Pinpoint the cell where the given text exists, returning its (x, y) midpoint coordinate. 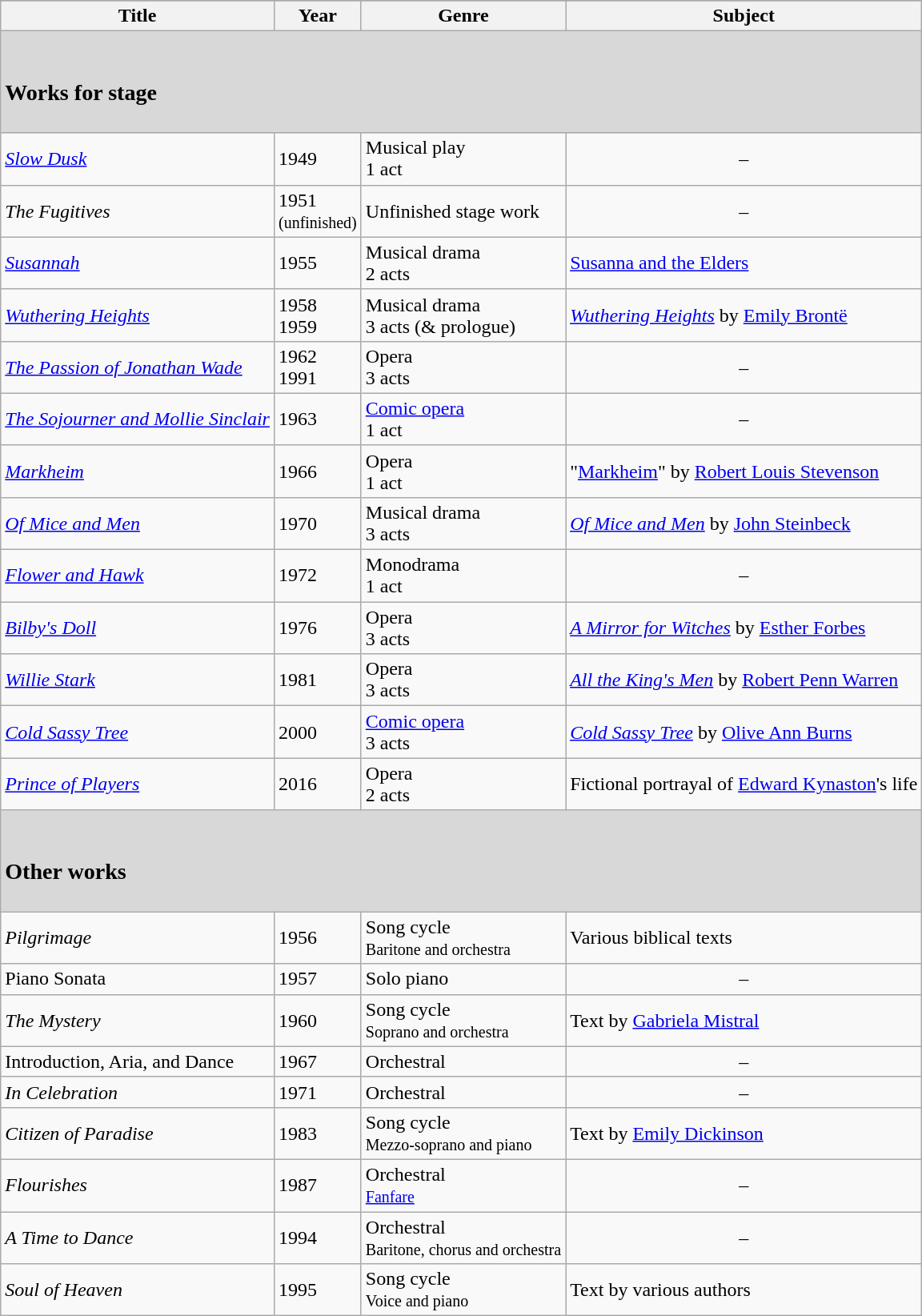
Of Mice and Men (138, 524)
Wuthering Heights (138, 315)
The Mystery (138, 1020)
1967 (317, 1061)
Song cycleBaritone and orchestra (463, 938)
1960 (317, 1020)
Introduction, Aria, and Dance (138, 1061)
In Celebration (138, 1092)
Susannah (138, 263)
2000 (317, 732)
A Time to Dance (138, 1238)
1972 (317, 576)
Soul of Heaven (138, 1290)
Bilby's Doll (138, 628)
Musical drama3 acts (& prologue) (463, 315)
1976 (317, 628)
Song cycleVoice and piano (463, 1290)
Flourishes (138, 1185)
Subject (744, 16)
Various biblical texts (744, 938)
Text by various authors (744, 1290)
Musical drama3 acts (463, 524)
Song cycleMezzo-soprano and piano (463, 1133)
Susanna and the Elders (744, 263)
1957 (317, 979)
Piano Sonata (138, 979)
1983 (317, 1133)
Opera2 acts (463, 784)
Unfinished stage work (463, 211)
Slow Dusk (138, 158)
1971 (317, 1092)
"Markheim" by Robert Louis Stevenson (744, 471)
Monodrama1 act (463, 576)
1951(unfinished) (317, 211)
1963 (317, 419)
Musical drama2 acts (463, 263)
Other works (461, 861)
Wuthering Heights by Emily Brontë (744, 315)
1994 (317, 1238)
1987 (317, 1185)
Citizen of Paradise (138, 1133)
OrchestralBaritone, chorus and orchestra (463, 1238)
Flower and Hawk (138, 576)
1995 (317, 1290)
1981 (317, 680)
Comic opera1 act (463, 419)
Title (138, 16)
Cold Sassy Tree (138, 732)
Year (317, 16)
Comic opera3 acts (463, 732)
1949 (317, 158)
The Fugitives (138, 211)
Solo piano (463, 979)
1955 (317, 263)
The Passion of Jonathan Wade (138, 367)
Fictional portrayal of Edward Kynaston's life (744, 784)
2016 (317, 784)
Pilgrimage (138, 938)
Markheim (138, 471)
1966 (317, 471)
Works for stage (461, 82)
Text by Emily Dickinson (744, 1133)
Musical play1 act (463, 158)
Prince of Players (138, 784)
Song cycleSoprano and orchestra (463, 1020)
1970 (317, 524)
Willie Stark (138, 680)
A Mirror for Witches by Esther Forbes (744, 628)
Cold Sassy Tree by Olive Ann Burns (744, 732)
Genre (463, 16)
The Sojourner and Mollie Sinclair (138, 419)
Opera1 act (463, 471)
All the King's Men by Robert Penn Warren (744, 680)
OrchestralFanfare (463, 1185)
Text by Gabriela Mistral (744, 1020)
1958 1959 (317, 315)
1956 (317, 938)
1962 1991 (317, 367)
Of Mice and Men by John Steinbeck (744, 524)
